Determine the (X, Y) coordinate at the center of the cell enclosing the given text.  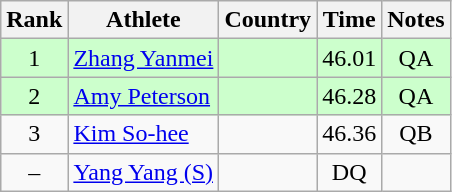
2 (34, 96)
QB (416, 134)
– (34, 172)
1 (34, 58)
46.36 (350, 134)
Rank (34, 20)
Notes (416, 20)
Athlete (144, 20)
Yang Yang (S) (144, 172)
Country (268, 20)
Zhang Yanmei (144, 58)
DQ (350, 172)
46.28 (350, 96)
Amy Peterson (144, 96)
Time (350, 20)
Kim So-hee (144, 134)
46.01 (350, 58)
3 (34, 134)
